Pinpoint the cell where the given text exists, returning its (X, Y) midpoint coordinate. 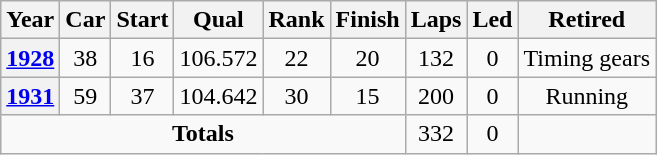
132 (436, 58)
30 (296, 96)
Finish (368, 20)
1928 (30, 58)
59 (86, 96)
20 (368, 58)
Car (86, 20)
Year (30, 20)
106.572 (218, 58)
104.642 (218, 96)
1931 (30, 96)
22 (296, 58)
15 (368, 96)
Retired (587, 20)
Start (142, 20)
Timing gears (587, 58)
Qual (218, 20)
Laps (436, 20)
Rank (296, 20)
16 (142, 58)
200 (436, 96)
Led (492, 20)
37 (142, 96)
332 (436, 134)
38 (86, 58)
Running (587, 96)
Totals (203, 134)
